Pinpoint the cell where the given text exists, returning its [x, y] midpoint coordinate. 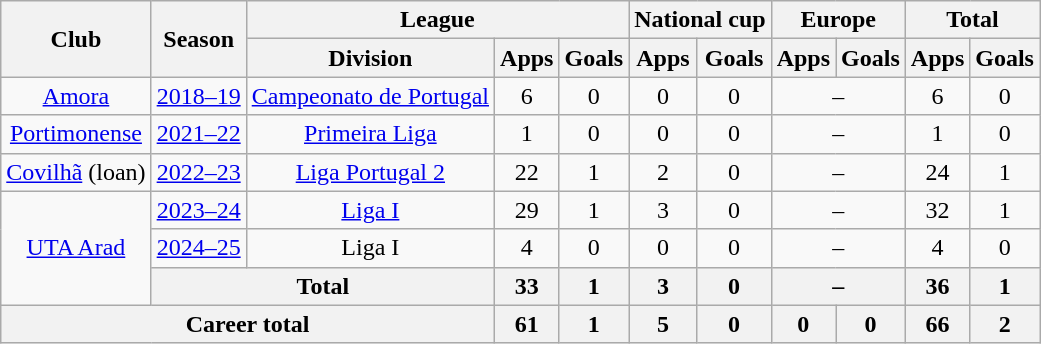
League [438, 20]
Club [76, 39]
29 [527, 210]
Covilhã (loan) [76, 172]
2018–19 [198, 96]
2022–23 [198, 172]
61 [527, 324]
2023–24 [198, 210]
Amora [76, 96]
32 [937, 210]
Season [198, 39]
Europe [838, 20]
National cup [700, 20]
5 [663, 324]
66 [937, 324]
2021–22 [198, 134]
Campeonato de Portugal [370, 96]
Division [370, 58]
UTA Arad [76, 248]
22 [527, 172]
Portimonense [76, 134]
33 [527, 286]
Career total [248, 324]
24 [937, 172]
36 [937, 286]
Primeira Liga [370, 134]
2024–25 [198, 248]
Liga Portugal 2 [370, 172]
